Identify which cell holds the provided text, then report its [x, y] central coordinate. 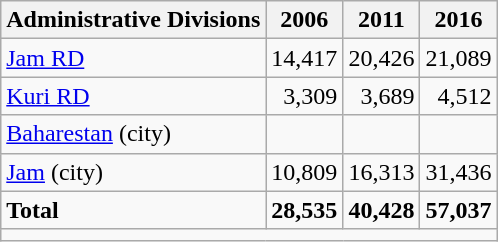
2011 [382, 20]
Total [134, 210]
2006 [304, 20]
16,313 [382, 172]
Jam RD [134, 58]
Baharestan (city) [134, 134]
4,512 [458, 96]
40,428 [382, 210]
57,037 [458, 210]
14,417 [304, 58]
Jam (city) [134, 172]
31,436 [458, 172]
2016 [458, 20]
3,309 [304, 96]
Administrative Divisions [134, 20]
20,426 [382, 58]
Kuri RD [134, 96]
3,689 [382, 96]
21,089 [458, 58]
10,809 [304, 172]
28,535 [304, 210]
